Identify which cell holds the provided text, then report its [x, y] central coordinate. 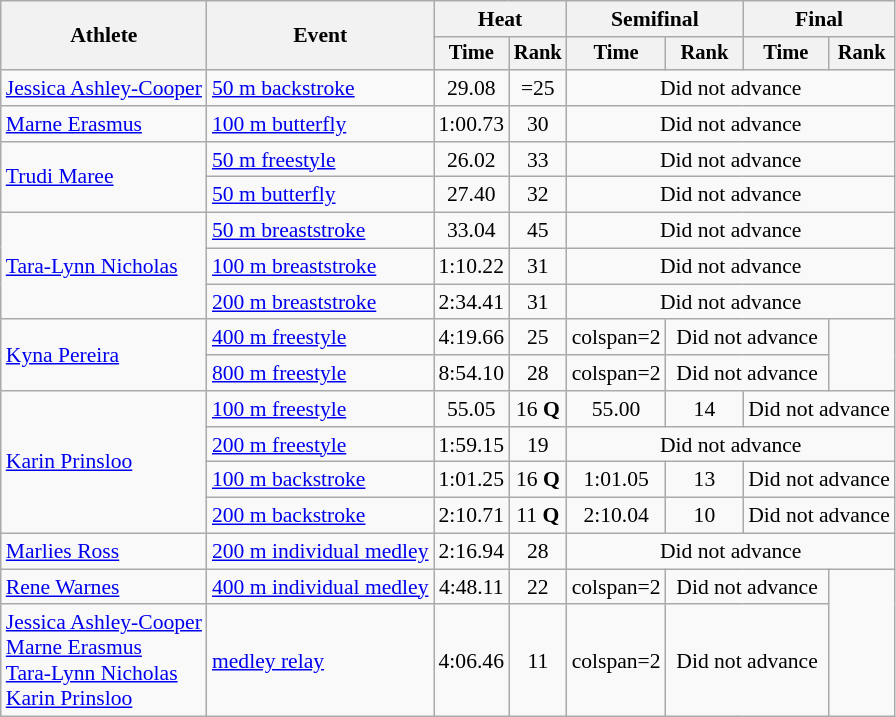
4:48.11 [472, 587]
13 [705, 480]
32 [538, 195]
100 m backstroke [320, 480]
Tara-Lynn Nicholas [104, 266]
1:01.05 [616, 480]
Kyna Pereira [104, 356]
50 m backstroke [320, 88]
29.08 [472, 88]
50 m breaststroke [320, 231]
50 m butterfly [320, 195]
2:10.04 [616, 516]
22 [538, 587]
400 m freestyle [320, 338]
11 Q [538, 516]
400 m individual medley [320, 587]
100 m breaststroke [320, 267]
Marlies Ross [104, 552]
Jessica Ashley-CooperMarne ErasmusTara-Lynn NicholasKarin Prinsloo [104, 661]
19 [538, 445]
2:34.41 [472, 302]
Jessica Ashley-Cooper [104, 88]
33.04 [472, 231]
100 m freestyle [320, 409]
1:59.15 [472, 445]
200 m backstroke [320, 516]
200 m breaststroke [320, 302]
10 [705, 516]
Marne Erasmus [104, 124]
Trudi Maree [104, 178]
55.05 [472, 409]
26.02 [472, 160]
27.40 [472, 195]
200 m freestyle [320, 445]
Athlete [104, 36]
4:06.46 [472, 661]
Rene Warnes [104, 587]
800 m freestyle [320, 373]
50 m freestyle [320, 160]
1:10.22 [472, 267]
Heat [500, 19]
=25 [538, 88]
8:54.10 [472, 373]
2:16.94 [472, 552]
30 [538, 124]
medley relay [320, 661]
25 [538, 338]
100 m butterfly [320, 124]
1:00.73 [472, 124]
Karin Prinsloo [104, 462]
1:01.25 [472, 480]
200 m individual medley [320, 552]
45 [538, 231]
14 [705, 409]
33 [538, 160]
4:19.66 [472, 338]
Final [819, 19]
2:10.71 [472, 516]
55.00 [616, 409]
11 [538, 661]
Semifinal [656, 19]
Event [320, 36]
